Find where the given text appears and provide that cell's center as (x, y) coordinate. 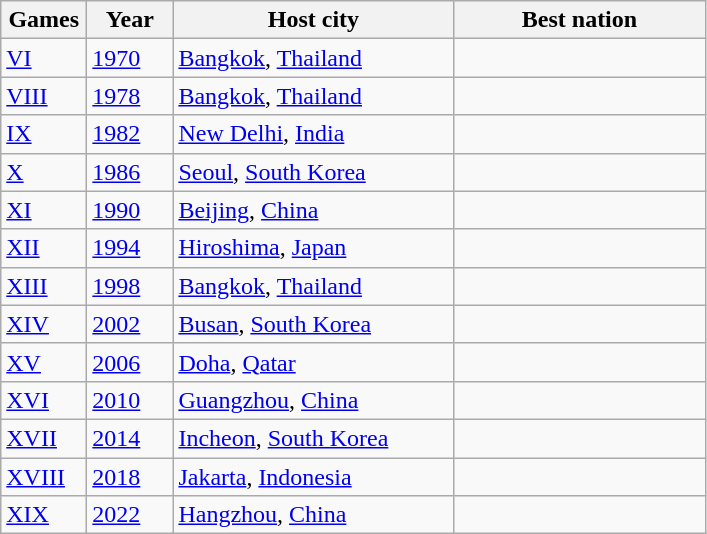
1986 (130, 172)
XVI (44, 400)
Jakarta, Indonesia (314, 477)
2014 (130, 438)
2010 (130, 400)
Busan, South Korea (314, 324)
Seoul, South Korea (314, 172)
New Delhi, India (314, 134)
XI (44, 210)
VI (44, 58)
1970 (130, 58)
2018 (130, 477)
1978 (130, 96)
IX (44, 134)
XIII (44, 286)
XII (44, 248)
XIV (44, 324)
Guangzhou, China (314, 400)
Host city (314, 20)
XIX (44, 515)
1994 (130, 248)
1998 (130, 286)
VIII (44, 96)
Year (130, 20)
1982 (130, 134)
2006 (130, 362)
Hangzhou, China (314, 515)
XVII (44, 438)
Games (44, 20)
Hiroshima, Japan (314, 248)
XV (44, 362)
Best nation (580, 20)
X (44, 172)
Doha, Qatar (314, 362)
XVIII (44, 477)
2022 (130, 515)
1990 (130, 210)
Incheon, South Korea (314, 438)
2002 (130, 324)
Beijing, China (314, 210)
